Provide the [x, y] coordinate of the cell's center where the given text is located.  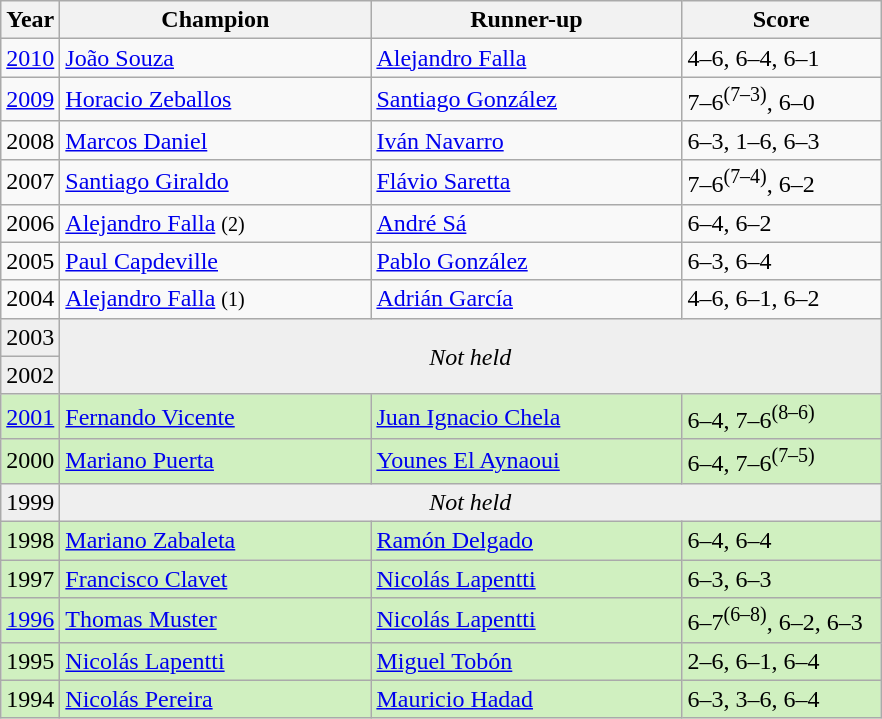
André Sá [526, 223]
1999 [30, 502]
Santiago Giraldo [216, 182]
6–7(6–8), 6–2, 6–3 [782, 620]
Runner-up [526, 20]
7–6(7–3), 6–0 [782, 100]
Mauricio Hadad [526, 699]
2–6, 6–1, 6–4 [782, 661]
Nicolás Pereira [216, 699]
Score [782, 20]
Champion [216, 20]
6–4, 6–4 [782, 541]
4–6, 6–4, 6–1 [782, 58]
6–3, 3–6, 6–4 [782, 699]
Alejandro Falla (1) [216, 299]
1997 [30, 579]
Adrián García [526, 299]
Miguel Tobón [526, 661]
João Souza [216, 58]
1994 [30, 699]
1995 [30, 661]
Iván Navarro [526, 140]
Santiago González [526, 100]
Fernando Vicente [216, 416]
6–3, 1–6, 6–3 [782, 140]
2010 [30, 58]
Juan Ignacio Chela [526, 416]
6–4, 6–2 [782, 223]
6–4, 7–6(7–5) [782, 462]
7–6(7–4), 6–2 [782, 182]
Marcos Daniel [216, 140]
2005 [30, 261]
Paul Capdeville [216, 261]
2008 [30, 140]
Flávio Saretta [526, 182]
Francisco Clavet [216, 579]
6–3, 6–3 [782, 579]
Horacio Zeballos [216, 100]
2006 [30, 223]
Alejandro Falla (2) [216, 223]
2003 [30, 337]
Pablo González [526, 261]
2007 [30, 182]
2000 [30, 462]
2001 [30, 416]
2004 [30, 299]
Younes El Aynaoui [526, 462]
1996 [30, 620]
1998 [30, 541]
Mariano Puerta [216, 462]
6–3, 6–4 [782, 261]
2002 [30, 375]
Mariano Zabaleta [216, 541]
Year [30, 20]
4–6, 6–1, 6–2 [782, 299]
2009 [30, 100]
Ramón Delgado [526, 541]
Thomas Muster [216, 620]
Alejandro Falla [526, 58]
6–4, 7–6(8–6) [782, 416]
